Provide the (x, y) coordinate of the cell's center where the given text is located.  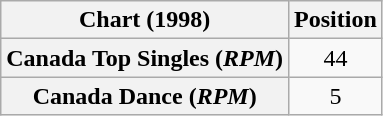
Position (336, 20)
Chart (1998) (145, 20)
5 (336, 96)
44 (336, 58)
Canada Dance (RPM) (145, 96)
Canada Top Singles (RPM) (145, 58)
